Identify which cell holds the provided text, then report its (X, Y) central coordinate. 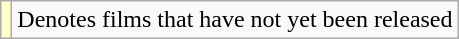
Denotes films that have not yet been released (235, 20)
